Find where the given text appears and provide that cell's center as [X, Y] coordinate. 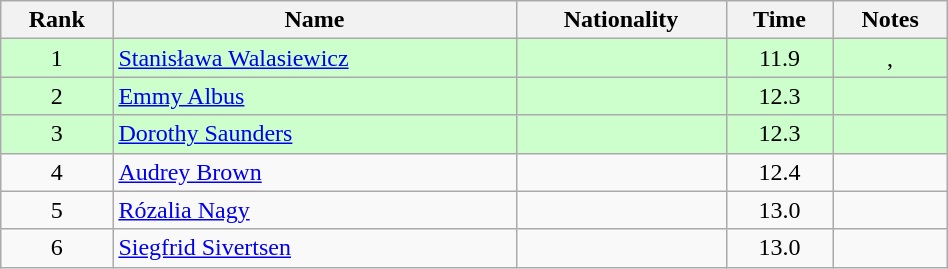
5 [57, 210]
11.9 [780, 58]
Notes [890, 20]
Rózalia Nagy [314, 210]
Stanisława Walasiewicz [314, 58]
Audrey Brown [314, 172]
Emmy Albus [314, 96]
Name [314, 20]
3 [57, 134]
, [890, 58]
4 [57, 172]
Dorothy Saunders [314, 134]
Time [780, 20]
Rank [57, 20]
2 [57, 96]
Siegfrid Sivertsen [314, 248]
Nationality [621, 20]
12.4 [780, 172]
6 [57, 248]
1 [57, 58]
